Capture the cell that displays the provided text and extract its [X, Y] central coordinate. 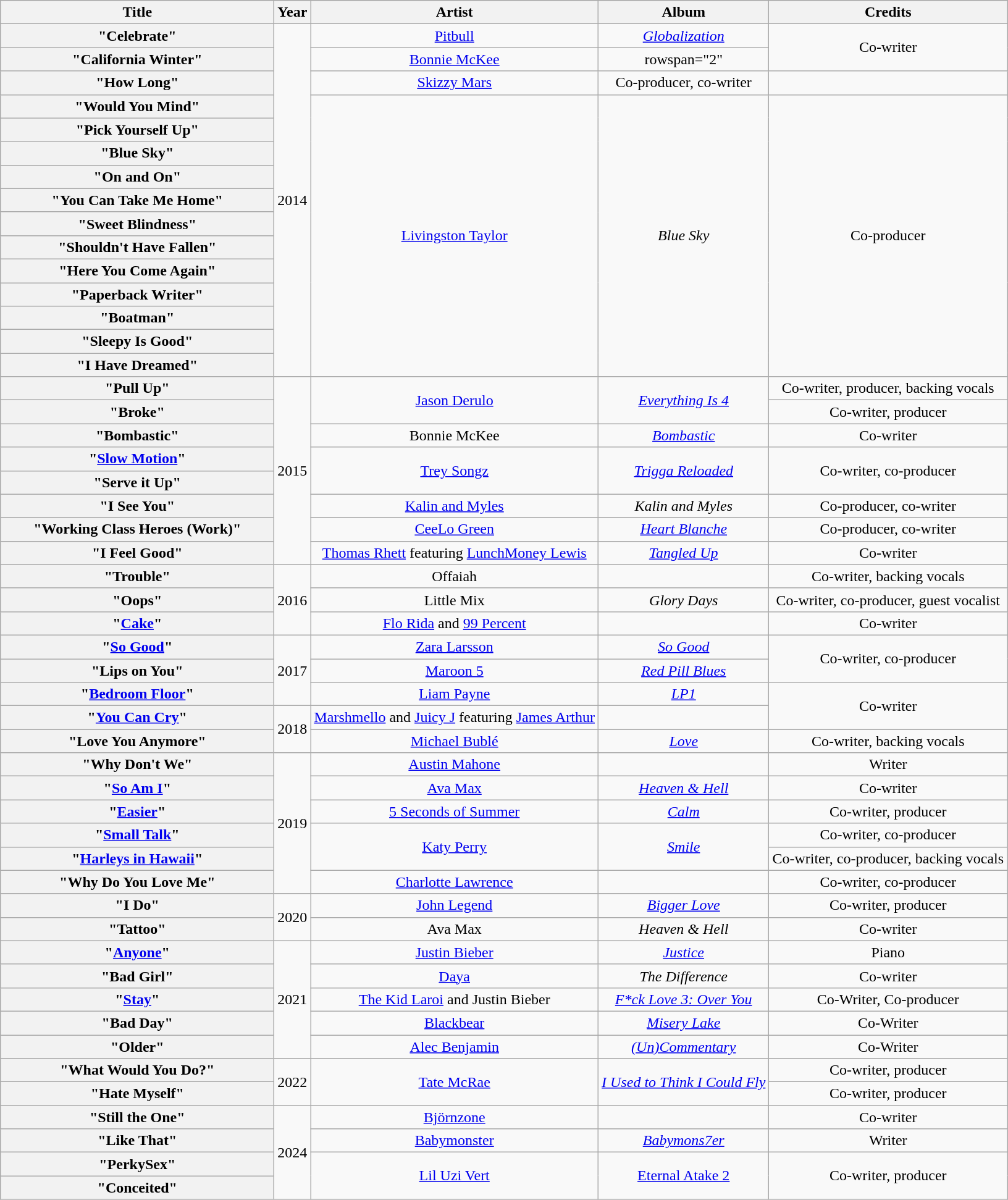
"Bedroom Floor" [137, 694]
Everything Is 4 [684, 400]
"Love You Anymore" [137, 741]
2018 [293, 729]
Offaiah [455, 576]
Trey Songz [455, 471]
"On and On" [137, 177]
Lil Uzi Vert [455, 1176]
Liam Payne [455, 694]
"Hate Myself" [137, 1094]
Piano [888, 952]
"You Can Cry" [137, 718]
Alec Benjamin [455, 1047]
Glory Days [684, 600]
2017 [293, 670]
Red Pill Blues [684, 670]
Babymons7er [684, 1141]
"Here You Come Again" [137, 271]
Skizzy Mars [455, 83]
"Lips on You" [137, 670]
Charlotte Lawrence [455, 882]
I Used to Think I Could Fly [684, 1082]
CeeLo Green [455, 529]
"Working Class Heroes (Work)" [137, 529]
Bombastic [684, 435]
"Oops" [137, 600]
"Conceited" [137, 1188]
Title [137, 12]
Artist [455, 12]
Justice [684, 952]
"Sweet Blindness" [137, 224]
Co-Writer, Co-producer [888, 999]
Little Mix [455, 600]
Marshmello and Juicy J featuring James Arthur [455, 718]
Flo Rida and 99 Percent [455, 623]
(Un)Commentary [684, 1047]
"Bad Girl" [137, 976]
"Easier" [137, 812]
Year [293, 12]
"Cake" [137, 623]
Tate McRae [455, 1082]
"Tattoo" [137, 929]
"Bombastic" [137, 435]
Daya [455, 976]
"Anyone" [137, 952]
2022 [293, 1082]
Album [684, 12]
"California Winter" [137, 59]
"Bad Day" [137, 1023]
"Stay" [137, 999]
"PerkySex" [137, 1164]
Eternal Atake 2 [684, 1176]
John Legend [455, 905]
Tangled Up [684, 553]
Austin Mahone [455, 765]
F*ck Love 3: Over You [684, 999]
"Older" [137, 1047]
Thomas Rhett featuring LunchMoney Lewis [455, 553]
rowspan="2" [684, 59]
Pitbull [455, 36]
2019 [293, 823]
"Paperback Writer" [137, 295]
"I Feel Good" [137, 553]
Björnzone [455, 1117]
Co-writer, producer, backing vocals [888, 388]
Misery Lake [684, 1023]
5 Seconds of Summer [455, 812]
Credits [888, 12]
"Slow Motion" [137, 459]
"Sleepy Is Good" [137, 342]
Livingston Taylor [455, 236]
LP1 [684, 694]
"You Can Take Me Home" [137, 200]
"Why Don't We" [137, 765]
"Why Do You Love Me" [137, 882]
Katy Perry [455, 847]
Calm [684, 812]
"So Good" [137, 647]
2016 [293, 600]
"How Long" [137, 83]
2021 [293, 999]
"Small Talk" [137, 835]
Smile [684, 847]
Jason Derulo [455, 400]
"What Would You Do?" [137, 1070]
Justin Bieber [455, 952]
"Still the One" [137, 1117]
"Pull Up" [137, 388]
"Serve it Up" [137, 482]
Heart Blanche [684, 529]
2014 [293, 200]
2020 [293, 917]
Zara Larsson [455, 647]
"Shouldn't Have Fallen" [137, 247]
Co-writer, co-producer, backing vocals [888, 858]
Babymonster [455, 1141]
"Harleys in Hawaii" [137, 858]
The Kid Laroi and Justin Bieber [455, 999]
2024 [293, 1152]
Co-writer, co-producer, guest vocalist [888, 600]
"So Am I" [137, 788]
Love [684, 741]
"Boatman" [137, 318]
"Trouble" [137, 576]
"Like That" [137, 1141]
"I Have Dreamed" [137, 365]
Globalization [684, 36]
2015 [293, 471]
Michael Bublé [455, 741]
"I Do" [137, 905]
"Blue Sky" [137, 153]
So Good [684, 647]
The Difference [684, 976]
Blackbear [455, 1023]
"Pick Yourself Up" [137, 130]
Blue Sky [684, 236]
Co-producer [888, 236]
"Would You Mind" [137, 106]
"Celebrate" [137, 36]
"Broke" [137, 412]
Bigger Love [684, 905]
Maroon 5 [455, 670]
"I See You" [137, 506]
Trigga Reloaded [684, 471]
